Locate the cell with the specified text and output its (x, y) center coordinate. 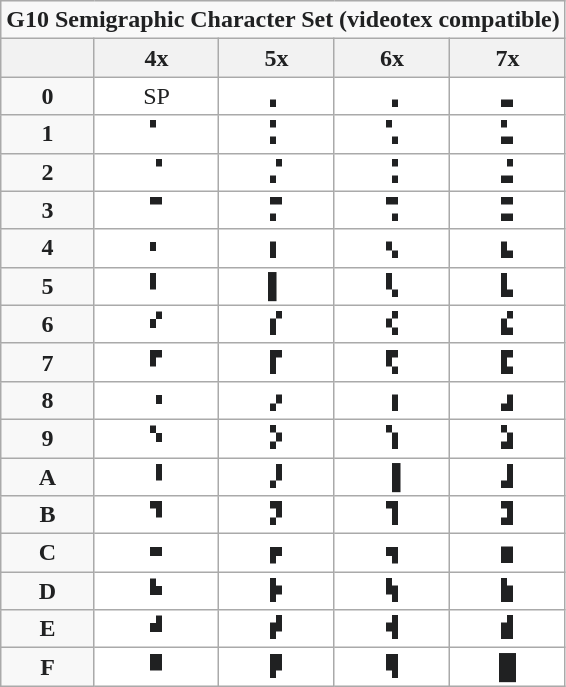
🬯 (508, 172)
🬊 (156, 515)
🬤 (392, 324)
A (48, 477)
C (48, 553)
🬃 (156, 248)
🬱 (508, 248)
9 (48, 438)
🬨 (392, 515)
🬗 (277, 438)
6 (48, 324)
4x (156, 58)
🬆 (156, 362)
🬧 (392, 438)
🬰 (508, 210)
🬷 (508, 477)
🬡 (392, 210)
🬓 (277, 248)
5x (277, 58)
🬝 (277, 667)
🬎 (156, 667)
🬶 (508, 438)
🬛 (277, 591)
🬠 (392, 172)
█ (508, 667)
1 (48, 134)
E (48, 629)
🬴 (508, 362)
🬜 (277, 629)
🬘 (277, 477)
🬪 (392, 591)
🬬 (392, 667)
🬄 (156, 286)
🬩 (392, 553)
5 (48, 286)
🬟 (392, 134)
🬍 (156, 629)
B (48, 515)
🬁 (156, 172)
2 (48, 172)
🬖 (277, 400)
G10 Semigraphic Character Set (videotex compatible) (284, 20)
🬑 (277, 172)
🬙 (277, 515)
🬐 (277, 134)
🬇 (156, 400)
🬫 (392, 629)
🬮 (508, 134)
🬂 (156, 210)
D (48, 591)
🬢 (392, 248)
🬚 (277, 553)
🬀 (156, 134)
🬹 (508, 553)
3 (48, 210)
🬌 (156, 591)
4 (48, 248)
F (48, 667)
SP (156, 96)
🬋 (156, 553)
0 (48, 96)
🬒 (277, 210)
7x (508, 58)
6x (392, 58)
🬥 (392, 362)
🬔 (277, 324)
🬳 (508, 324)
🬵 (508, 400)
🬸 (508, 515)
🬭 (508, 96)
🬻 (508, 629)
▐ (392, 477)
🬅 (156, 324)
▌ (277, 286)
🬏 (277, 96)
🬈 (156, 438)
8 (48, 400)
🬉 (156, 477)
🬲 (508, 286)
7 (48, 362)
🬞 (392, 96)
🬕 (277, 362)
🬦 (392, 400)
🬺 (508, 591)
🬣 (392, 286)
